Scan for the cell matching the given text and deliver its [x, y] coordinate at center. 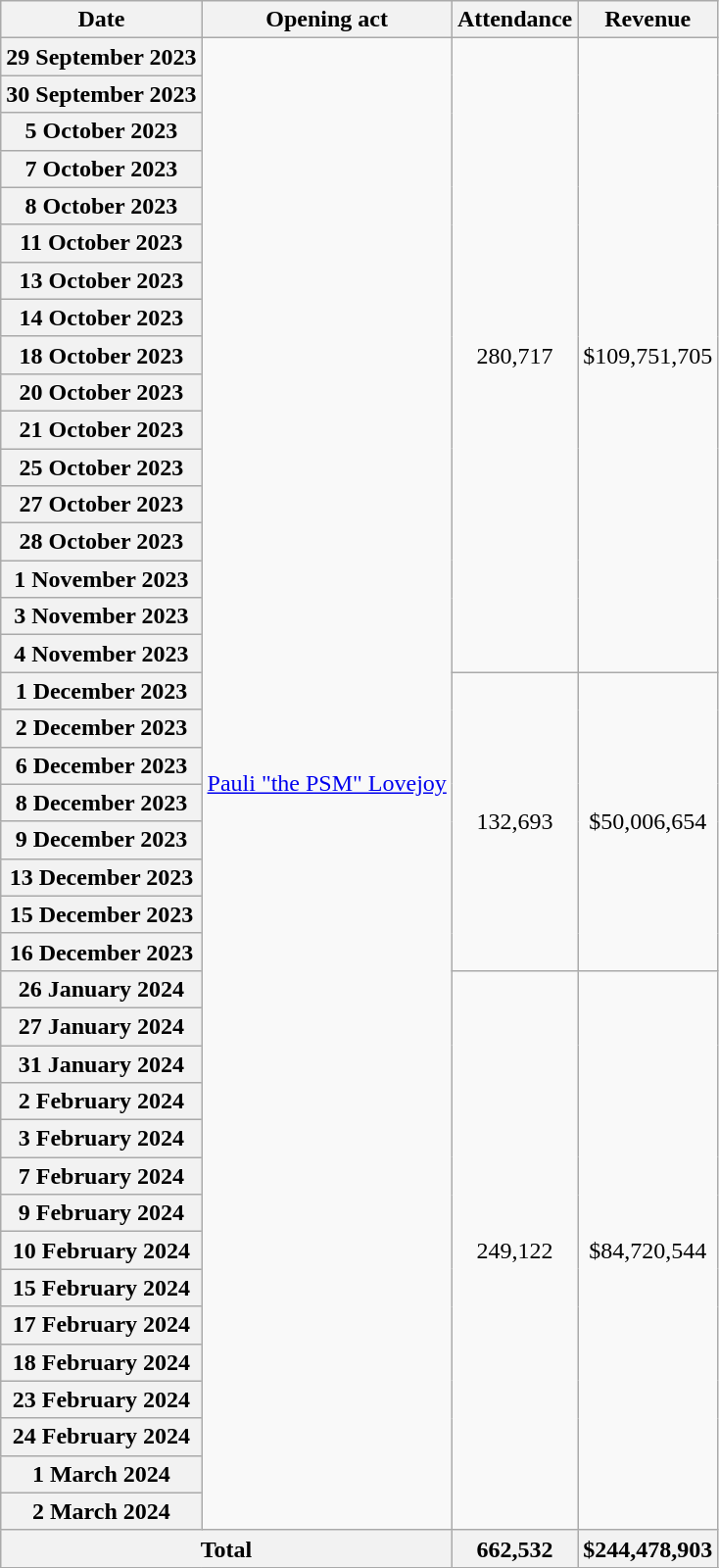
17 February 2024 [102, 1325]
1 March 2024 [102, 1474]
13 December 2023 [102, 877]
25 October 2023 [102, 467]
15 February 2024 [102, 1288]
29 September 2023 [102, 57]
6 December 2023 [102, 765]
11 October 2023 [102, 243]
27 January 2024 [102, 1026]
10 February 2024 [102, 1250]
18 October 2023 [102, 355]
16 December 2023 [102, 952]
Revenue [648, 20]
20 October 2023 [102, 392]
5 October 2023 [102, 131]
4 November 2023 [102, 654]
$109,751,705 [648, 355]
7 October 2023 [102, 169]
2 December 2023 [102, 728]
1 December 2023 [102, 691]
26 January 2024 [102, 989]
2 February 2024 [102, 1102]
21 October 2023 [102, 429]
15 December 2023 [102, 914]
$244,478,903 [648, 1548]
27 October 2023 [102, 505]
18 February 2024 [102, 1362]
Total [227, 1548]
Pauli "the PSM" Lovejoy [327, 784]
9 December 2023 [102, 840]
$84,720,544 [648, 1250]
3 February 2024 [102, 1139]
Attendance [514, 20]
$50,006,654 [648, 821]
3 November 2023 [102, 616]
1 November 2023 [102, 579]
132,693 [514, 821]
14 October 2023 [102, 318]
7 February 2024 [102, 1176]
28 October 2023 [102, 542]
24 February 2024 [102, 1437]
280,717 [514, 355]
662,532 [514, 1548]
8 October 2023 [102, 206]
23 February 2024 [102, 1399]
9 February 2024 [102, 1213]
13 October 2023 [102, 280]
Date [102, 20]
2 March 2024 [102, 1511]
249,122 [514, 1250]
31 January 2024 [102, 1063]
Opening act [327, 20]
8 December 2023 [102, 803]
30 September 2023 [102, 94]
